Find where the given text appears and provide that cell's center as (x, y) coordinate. 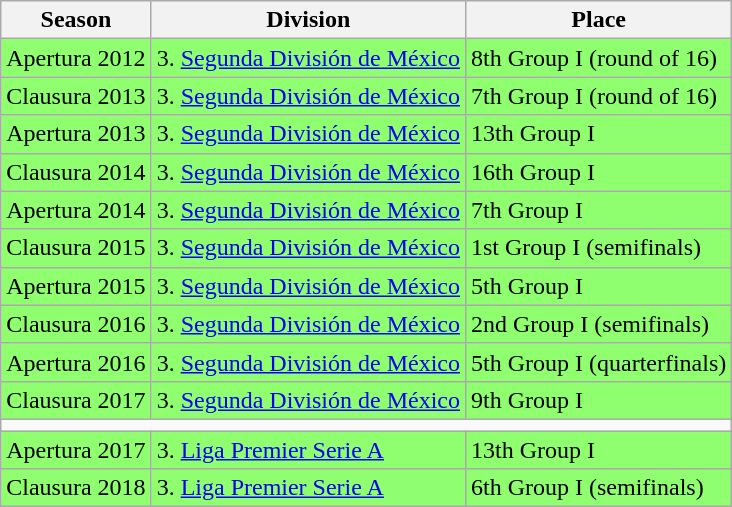
Apertura 2014 (76, 210)
5th Group I (quarterfinals) (598, 362)
Clausura 2017 (76, 400)
Apertura 2013 (76, 134)
2nd Group I (semifinals) (598, 324)
5th Group I (598, 286)
Apertura 2012 (76, 58)
Apertura 2017 (76, 449)
Apertura 2016 (76, 362)
Apertura 2015 (76, 286)
Division (308, 20)
Clausura 2013 (76, 96)
6th Group I (semifinals) (598, 488)
9th Group I (598, 400)
Clausura 2016 (76, 324)
Clausura 2018 (76, 488)
16th Group I (598, 172)
8th Group I (round of 16) (598, 58)
Season (76, 20)
1st Group I (semifinals) (598, 248)
Clausura 2015 (76, 248)
Place (598, 20)
7th Group I (round of 16) (598, 96)
Clausura 2014 (76, 172)
7th Group I (598, 210)
